Return the [X, Y] coordinate for the center point of the cell that contains the specified text.  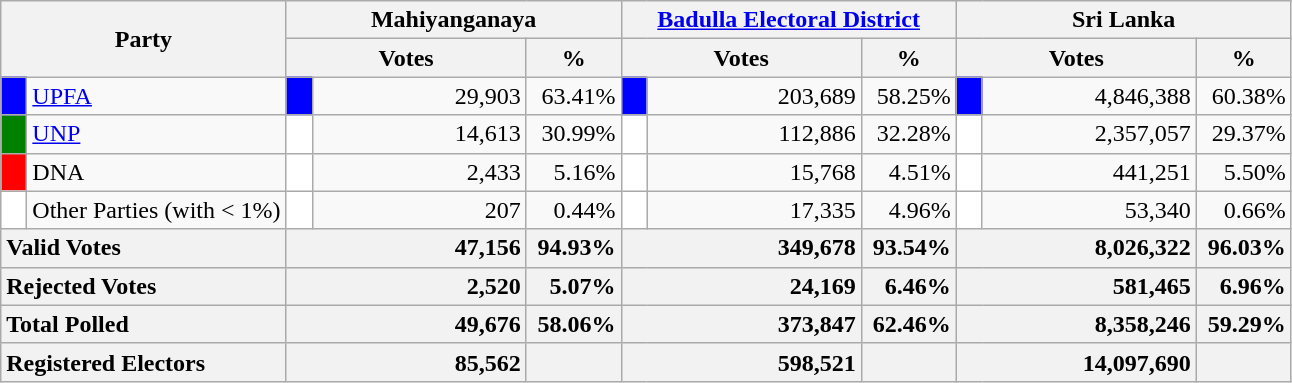
441,251 [1089, 172]
Mahiyanganaya [454, 20]
59.29% [1244, 324]
207 [419, 210]
49,676 [406, 324]
29.37% [1244, 134]
UPFA [156, 96]
Total Polled [144, 324]
6.46% [908, 286]
15,768 [754, 172]
203,689 [754, 96]
598,521 [741, 362]
Sri Lanka [1124, 20]
58.06% [574, 324]
6.96% [1244, 286]
32.28% [908, 134]
2,520 [406, 286]
24,169 [741, 286]
94.93% [574, 248]
0.44% [574, 210]
5.07% [574, 286]
Badulla Electoral District [788, 20]
29,903 [419, 96]
Valid Votes [144, 248]
14,613 [419, 134]
112,886 [754, 134]
53,340 [1089, 210]
349,678 [741, 248]
4,846,388 [1089, 96]
60.38% [1244, 96]
UNP [156, 134]
Other Parties (with < 1%) [156, 210]
581,465 [1076, 286]
4.51% [908, 172]
47,156 [406, 248]
Rejected Votes [144, 286]
2,433 [419, 172]
30.99% [574, 134]
4.96% [908, 210]
14,097,690 [1076, 362]
63.41% [574, 96]
93.54% [908, 248]
8,026,322 [1076, 248]
8,358,246 [1076, 324]
17,335 [754, 210]
85,562 [406, 362]
0.66% [1244, 210]
96.03% [1244, 248]
5.16% [574, 172]
Party [144, 39]
58.25% [908, 96]
Registered Electors [144, 362]
DNA [156, 172]
373,847 [741, 324]
2,357,057 [1089, 134]
62.46% [908, 324]
5.50% [1244, 172]
